Search for the cell housing the specified text and yield its (x, y) center coordinate. 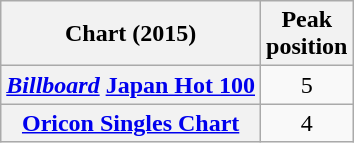
5 (307, 85)
Billboard Japan Hot 100 (131, 85)
Chart (2015) (131, 34)
4 (307, 123)
Oricon Singles Chart (131, 123)
Peakposition (307, 34)
